Locate the cell with the specified text and output its [x, y] center coordinate. 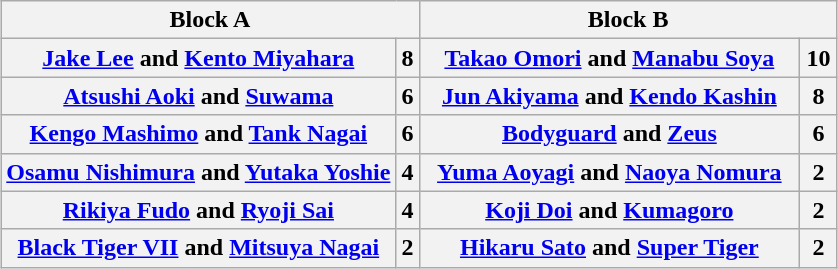
Rikiya Fudo and Ryoji Sai [198, 210]
Takao Omori and Manabu Soya [610, 58]
Atsushi Aoki and Suwama [198, 96]
Jun Akiyama and Kendo Kashin [610, 96]
Osamu Nishimura and Yutaka Yoshie [198, 172]
Koji Doi and Kumagoro [610, 210]
Black Tiger VII and Mitsuya Nagai [198, 248]
10 [819, 58]
Hikaru Sato and Super Tiger [610, 248]
Block A [210, 20]
Bodyguard and Zeus [610, 134]
Jake Lee and Kento Miyahara [198, 58]
Kengo Mashimo and Tank Nagai [198, 134]
Block B [628, 20]
Yuma Aoyagi and Naoya Nomura [610, 172]
